From the cell containing the given text, extract its center point as (X, Y) coordinate. 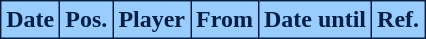
From (225, 20)
Ref. (398, 20)
Player (152, 20)
Pos. (86, 20)
Date (30, 20)
Date until (314, 20)
